Extract the (x, y) coordinate from the center of the cell holding the provided text.  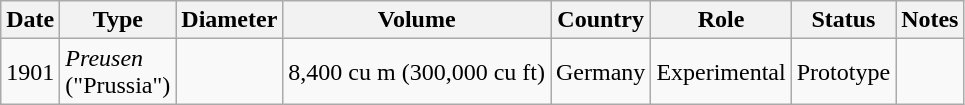
Preusen ("Prussia") (118, 72)
Prototype (843, 72)
Status (843, 20)
Notes (930, 20)
Volume (417, 20)
Diameter (230, 20)
Experimental (721, 72)
1901 (30, 72)
Country (600, 20)
8,400 cu m (300,000 cu ft) (417, 72)
Date (30, 20)
Germany (600, 72)
Type (118, 20)
Role (721, 20)
